Capture the cell that displays the provided text and extract its (X, Y) central coordinate. 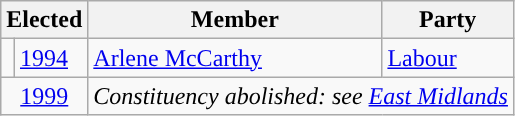
Labour (448, 58)
Elected (44, 20)
1999 (44, 96)
Constituency abolished: see East Midlands (301, 96)
Member (235, 20)
Party (448, 20)
1994 (50, 58)
Arlene McCarthy (235, 58)
